Return [X, Y] of the center of cell containing provided text 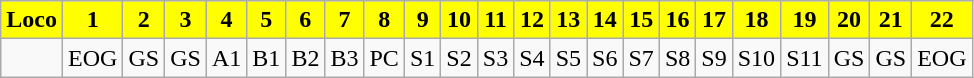
B2 [306, 58]
S1 [422, 58]
S5 [568, 58]
20 [849, 20]
13 [568, 20]
7 [344, 20]
8 [384, 20]
S11 [805, 58]
1 [92, 20]
A1 [226, 58]
2 [144, 20]
S8 [677, 58]
19 [805, 20]
14 [605, 20]
6 [306, 20]
B3 [344, 58]
9 [422, 20]
22 [942, 20]
17 [714, 20]
S4 [532, 58]
S2 [459, 58]
18 [756, 20]
11 [495, 20]
4 [226, 20]
S3 [495, 58]
Loco [32, 20]
16 [677, 20]
15 [641, 20]
S9 [714, 58]
3 [186, 20]
12 [532, 20]
21 [891, 20]
S10 [756, 58]
10 [459, 20]
S6 [605, 58]
B1 [266, 58]
5 [266, 20]
PC [384, 58]
S7 [641, 58]
